Output the (X, Y) coordinate of the center of the cell containing the given text.  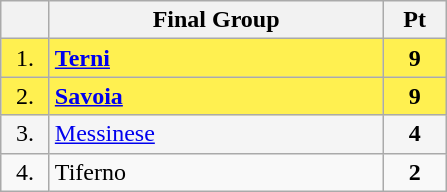
Final Group (216, 20)
Savoia (216, 96)
2. (26, 96)
3. (26, 134)
4 (415, 134)
Tiferno (216, 172)
4. (26, 172)
2 (415, 172)
Pt (415, 20)
1. (26, 58)
Messinese (216, 134)
Terni (216, 58)
